Pinpoint the cell where the given text exists, returning its [x, y] midpoint coordinate. 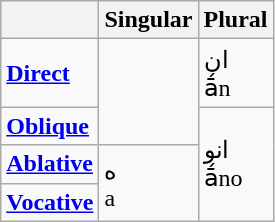
Vocative [50, 202]
Ablative [50, 164]
انوā́no [236, 164]
Direct [50, 73]
Plural [236, 20]
Oblique [50, 126]
هa [148, 183]
Singular [148, 20]
ان ā́n [236, 73]
